Return the (X, Y) coordinate for the center point of the cell that contains the specified text.  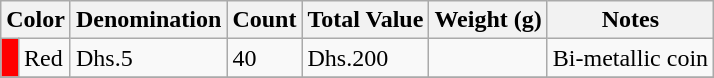
Color (36, 20)
Denomination (148, 20)
Notes (630, 20)
Dhs.200 (366, 58)
Bi-metallic coin (630, 58)
Dhs.5 (148, 58)
40 (264, 58)
Total Value (366, 20)
Weight (g) (488, 20)
Count (264, 20)
Red (45, 58)
